Locate the cell with the specified text and output its [x, y] center coordinate. 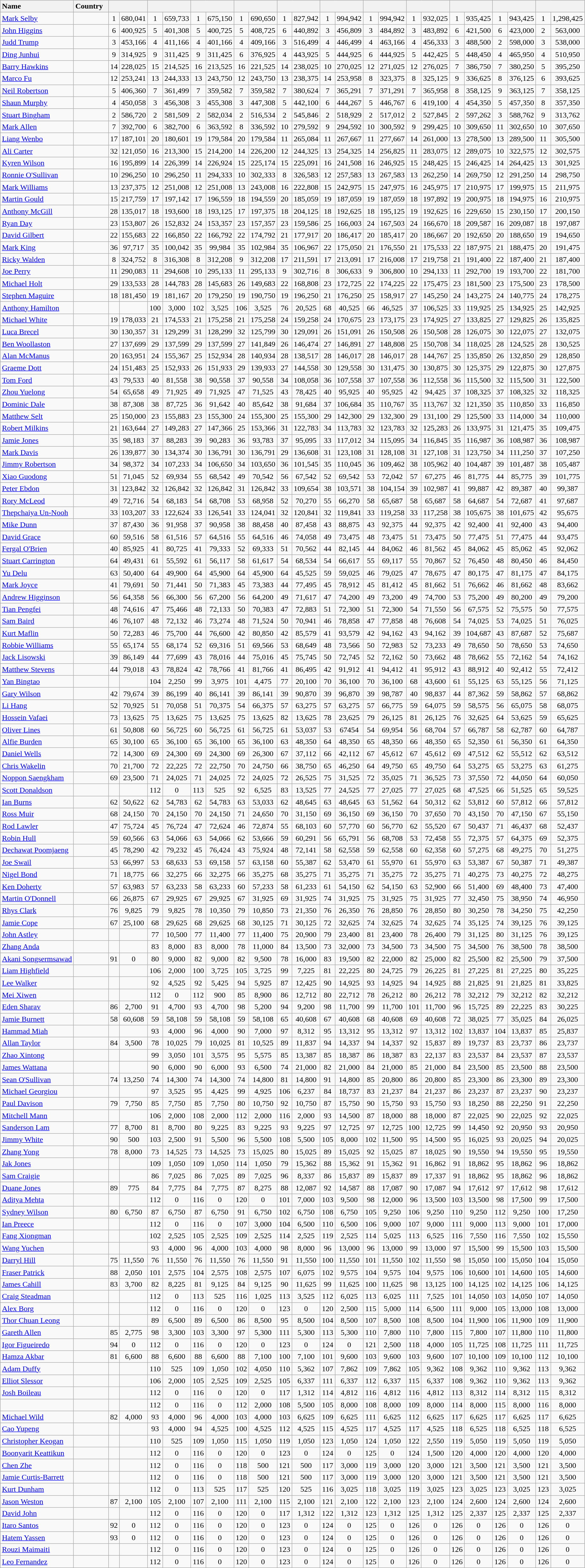
130,875 [435, 368]
71,045 [134, 476]
67454 [349, 730]
129,825 [521, 320]
16,000 [306, 959]
67,200 [220, 597]
76,424 [220, 850]
104,687 [478, 633]
52,900 [435, 886]
483,892 [435, 30]
267,667 [349, 139]
18,737 [349, 1091]
3,575 [220, 1055]
26,300 [263, 754]
135,850 [478, 356]
76,608 [435, 621]
175,475 [435, 284]
71,525 [263, 392]
217,759 [134, 199]
74,162 [568, 657]
108,058 [306, 380]
37,500 [568, 959]
24,750 [263, 766]
289,500 [521, 139]
Allan Taylor [37, 1043]
363,592 [220, 127]
5,200 [263, 1007]
454,350 [478, 103]
Zhao Xintong [37, 1055]
188,650 [521, 235]
72,042 [392, 476]
46,950 [568, 898]
110,850 [521, 404]
122,500 [568, 380]
Rhys Clark [37, 910]
26,400 [435, 935]
134,925 [521, 308]
100,042 [177, 247]
582,034 [220, 115]
Robert Milkins [37, 428]
488,500 [478, 42]
51,400 [478, 886]
17,250 [568, 1212]
209,087 [521, 223]
456,809 [349, 30]
133,975 [478, 428]
149,283 [177, 428]
Ali Carter [37, 151]
291,250 [521, 175]
72,283 [134, 633]
271,025 [392, 67]
225,091 [306, 163]
193,600 [177, 211]
465,950 [521, 54]
Ryan Day [37, 223]
265,084 [306, 139]
86,199 [177, 693]
Kurt Dunham [37, 1489]
214,200 [220, 151]
64,687 [478, 500]
204,125 [306, 211]
73,566 [349, 645]
194,650 [568, 235]
53,387 [478, 862]
10,500 [177, 935]
256,825 [392, 151]
380,250 [521, 67]
186,417 [349, 235]
82,145 [349, 549]
84,175 [568, 573]
74,616 [134, 609]
70,925 [134, 705]
Lee Walker [37, 983]
Kurt Maflin [37, 633]
178,275 [568, 296]
50,622 [134, 802]
134,374 [177, 452]
78,290 [134, 850]
262,250 [435, 175]
775 [134, 1188]
Li Hang [37, 705]
53,470 [349, 862]
Luca Brecel [37, 332]
14,450 [478, 1128]
103,207 [134, 513]
129,299 [177, 332]
65,174 [134, 645]
382,700 [177, 127]
181,500 [478, 284]
Leo Fernandez [37, 1562]
170,675 [349, 320]
68,183 [177, 500]
Dominic Dale [37, 404]
79,025 [392, 573]
78,912 [349, 585]
49,275 [521, 850]
Fraser Patrick [37, 1272]
138,517 [306, 356]
109,475 [568, 428]
226,399 [177, 163]
75,016 [263, 657]
246,425 [478, 163]
92,412 [521, 669]
125,799 [263, 332]
60,566 [134, 838]
131,475 [392, 368]
4,425 [220, 1091]
139,877 [134, 452]
53,666 [263, 838]
175,500 [521, 284]
37,550 [478, 778]
81,562 [435, 549]
81,412 [392, 585]
90,283 [220, 440]
35,125 [478, 923]
246,925 [392, 163]
Darryl Hill [37, 1260]
73,274 [220, 621]
106,525 [435, 308]
135,825 [568, 320]
71,441 [177, 585]
26,875 [134, 898]
96,870 [349, 693]
13,525 [306, 790]
37,650 [435, 814]
25,000 [435, 959]
326,583 [306, 175]
178,033 [134, 320]
5,925 [263, 983]
55,592 [177, 561]
74,650 [568, 645]
Alex Borg [37, 1309]
Nigel Bond [37, 874]
Barry Hawkins [37, 67]
15,550 [568, 1236]
Elliot Slessor [37, 1381]
56,350 [521, 742]
99,387 [568, 488]
219,758 [435, 259]
Ross Muir [37, 814]
66,300 [177, 597]
442,425 [435, 54]
238,375 [306, 79]
David John [37, 1514]
5,362 [306, 1369]
Chris Wakelin [37, 766]
62,787 [521, 730]
253,958 [349, 79]
73,383 [263, 585]
Graeme Dott [37, 368]
Sam Baird [37, 621]
24,725 [392, 971]
185,417 [392, 235]
174,792 [263, 235]
323,375 [392, 79]
66,375 [263, 705]
74,700 [435, 597]
Neil Robertson [37, 91]
112,558 [435, 380]
60,050 [568, 778]
70,542 [263, 476]
392,700 [134, 127]
153,357 [220, 223]
Peter Ebdon [37, 488]
80,725 [177, 549]
72,412 [568, 669]
147,366 [220, 428]
116,845 [435, 440]
146,891 [349, 344]
122,783 [306, 428]
Joe Perry [37, 271]
130,525 [568, 344]
34,250 [521, 910]
152,832 [177, 223]
26,350 [349, 910]
46,525 [392, 308]
943,425 [521, 18]
174,533 [177, 320]
226,924 [220, 163]
Hatem Yassen [37, 1538]
Josh Boileau [37, 1393]
105,487 [568, 464]
116,987 [478, 440]
6,237 [306, 1091]
50,312 [435, 802]
3,700 [134, 1284]
299,425 [435, 127]
213,091 [349, 259]
65,791 [349, 838]
336,625 [478, 79]
163,644 [134, 428]
93,579 [349, 633]
88,283 [177, 440]
99,984 [220, 247]
8,275 [263, 1188]
132,850 [521, 356]
243,008 [263, 187]
257,583 [349, 175]
150,000 [134, 416]
67,275 [435, 476]
57,770 [349, 826]
Craig Steadman [37, 1296]
91,642 [220, 404]
103,650 [263, 464]
71,550 [435, 609]
70,941 [306, 621]
69,542 [349, 476]
290,083 [134, 271]
151,091 [349, 332]
Michael Holt [37, 284]
75,200 [478, 597]
159,258 [306, 320]
187,101 [134, 139]
20,900 [306, 935]
307,650 [568, 127]
31,525 [349, 778]
197,375 [263, 211]
122,075 [521, 332]
79,018 [134, 669]
95,675 [568, 513]
107,233 [177, 464]
87,458 [306, 525]
827,942 [306, 18]
51,275 [568, 850]
131,100 [435, 416]
10,600 [478, 1272]
7,525 [435, 1296]
457,350 [521, 103]
117,258 [435, 513]
97,687 [568, 500]
527,845 [435, 115]
88,875 [349, 525]
194,975 [521, 199]
78,675 [435, 573]
357,350 [568, 103]
78,016 [220, 657]
98,183 [134, 440]
18,775 [134, 874]
69,566 [263, 645]
79,691 [134, 585]
32,000 [349, 947]
20,100 [306, 681]
68,174 [177, 645]
563,000 [568, 30]
110,045 [349, 464]
200,975 [478, 199]
58,575 [478, 705]
144,767 [435, 356]
66,787 [478, 730]
77,575 [568, 609]
195,125 [392, 211]
56,117 [220, 561]
91,912 [349, 669]
72,132 [177, 621]
175,050 [349, 247]
140,934 [263, 356]
Sanderson Lam [37, 1128]
Judd Trump [37, 42]
75,700 [177, 633]
322,575 [521, 151]
86,149 [134, 657]
31,150 [306, 814]
30,225 [568, 1007]
17,337 [435, 1176]
181,700 [568, 271]
Thor Chuan Leong [37, 1321]
73,233 [435, 645]
12,425 [306, 983]
32,450 [478, 898]
22,750 [220, 766]
106,684 [349, 404]
Matthew Stevens [37, 669]
Fergal O'Brien [37, 549]
363,125 [521, 91]
146,474 [306, 344]
144,558 [306, 368]
140,775 [521, 296]
64,358 [134, 597]
98,787 [392, 693]
49,387 [568, 862]
Rory McLeod [37, 500]
16,025 [478, 1140]
157,357 [263, 223]
581,509 [177, 115]
Gareth Allen [37, 1333]
85,925 [134, 549]
Jimmy White [37, 1140]
123,750 [478, 452]
71,617 [306, 597]
300,592 [392, 127]
4,925 [263, 1091]
155,683 [134, 235]
518,929 [349, 115]
194,559 [263, 199]
91,958 [177, 525]
145,683 [220, 284]
237,375 [134, 187]
Jak Jones [37, 1164]
133,825 [478, 320]
Matthew Selt [37, 416]
55,387 [306, 862]
72,687 [521, 500]
Stephen Maguire [37, 296]
411,166 [177, 42]
Kyren Wilson [37, 163]
Oliver Lines [37, 730]
197,892 [435, 199]
57,275 [478, 850]
90,958 [220, 525]
80,850 [263, 633]
78,662 [478, 657]
173,175 [392, 320]
192,650 [478, 235]
Tom Ford [37, 380]
James Wattana [37, 1067]
294,608 [177, 271]
66,617 [349, 561]
Sydney Wilson [37, 1212]
393,625 [568, 79]
30,250 [478, 910]
132,300 [392, 416]
186,667 [435, 235]
18,250 [478, 1103]
10,850 [263, 910]
48,275 [568, 874]
264,425 [521, 163]
72,745 [349, 657]
11,500 [392, 1140]
191,475 [568, 247]
50,387 [521, 862]
Daniel Wells [37, 754]
248,425 [435, 163]
5,575 [263, 1055]
101,675 [521, 513]
97,717 [134, 247]
Ian Burns [37, 802]
52,437 [568, 826]
365,958 [435, 91]
7,225 [306, 971]
129,091 [306, 332]
279,592 [306, 127]
2,050 [134, 1272]
65,075 [521, 705]
254,325 [349, 151]
68,103 [306, 826]
35,225 [568, 971]
70,383 [263, 609]
2,250 [177, 681]
4,475 [263, 681]
680,041 [134, 18]
213,300 [177, 151]
Mark Davis [37, 452]
Name [37, 6]
106,650 [220, 464]
87,362 [478, 693]
84,450 [568, 561]
455,308 [220, 103]
64,075 [435, 705]
83,662 [568, 585]
94,425 [435, 392]
107,250 [568, 452]
109,462 [392, 464]
302,716 [306, 271]
104,154 [392, 488]
13,250 [134, 1079]
211,975 [568, 187]
Anthony Hamilton [37, 308]
115,095 [392, 440]
176,550 [392, 247]
193,125 [220, 211]
Jamie Jones [37, 440]
25,837 [568, 1031]
Rouzi Maimaiti [37, 1550]
244,325 [306, 151]
376,925 [263, 54]
209,587 [478, 223]
277,667 [392, 139]
Adam Duffy [37, 1369]
68,649 [306, 645]
101,775 [568, 476]
Jamie Cope [37, 923]
Andrew Higginson [37, 597]
Liam Highfield [37, 971]
110,767 [392, 404]
Liang Wenbo [37, 139]
80,175 [478, 573]
76,600 [220, 633]
152,933 [177, 368]
75,724 [134, 826]
197,142 [177, 199]
336,592 [263, 127]
8,900 [263, 995]
23,625 [349, 717]
538,000 [568, 42]
102,984 [263, 247]
79,333 [220, 549]
12,000 [392, 1200]
153,366 [263, 428]
38,025 [478, 1019]
79,674 [134, 693]
121,050 [134, 151]
Fang Xiongman [37, 1236]
48,400 [521, 886]
81,558 [177, 380]
80,450 [521, 561]
Boonyarit Keattikun [37, 1453]
105,962 [435, 464]
181,450 [134, 296]
484,892 [392, 30]
13,125 [435, 1284]
1,500 [435, 1453]
151,483 [134, 368]
75,924 [263, 850]
69,934 [177, 476]
22,137 [435, 1055]
Gary Wilson [37, 693]
Robbie Williams [37, 645]
Mark Allen [37, 127]
26,025 [568, 1019]
309,650 [478, 127]
151,933 [220, 368]
166,850 [177, 235]
172,725 [349, 284]
400,725 [220, 30]
152,934 [220, 356]
71,125 [568, 681]
229,650 [478, 211]
Michael Wild [37, 1417]
180,601 [177, 139]
Ricky Walden [37, 259]
63,983 [134, 886]
62,358 [435, 850]
24,525 [349, 790]
143,275 [478, 296]
225,174 [263, 163]
72,874 [263, 826]
188,475 [521, 247]
Marco Fu [37, 79]
128,299 [220, 332]
Rod Lawler [37, 826]
77,858 [392, 621]
Ken Doherty [37, 886]
72,458 [435, 838]
18,025 [435, 1152]
197,087 [568, 223]
3,975 [220, 681]
181,167 [177, 296]
94,400 [568, 525]
129,558 [349, 368]
53,812 [478, 802]
221,525 [263, 67]
Alfie Burden [37, 742]
545,846 [306, 115]
187,975 [478, 247]
21,350 [306, 910]
516,499 [306, 42]
77,495 [306, 585]
51,525 [521, 790]
69,333 [263, 549]
144,783 [177, 284]
113,767 [435, 404]
106,967 [306, 247]
52,350 [478, 742]
53,037 [306, 730]
13,387 [306, 1055]
75,745 [306, 657]
22,712 [349, 995]
105,675 [478, 513]
Joe Swail [37, 862]
124,525 [521, 344]
193,700 [521, 271]
69,954 [392, 730]
10,525 [263, 1043]
Jamie Curtis-Barrett [37, 1477]
49,431 [134, 561]
Akani Songsermsawad [37, 959]
56,770 [392, 826]
302,333 [263, 175]
26,225 [435, 971]
Jimmy Robertson [37, 464]
324,752 [134, 259]
175,533 [435, 247]
675,150 [220, 18]
61,275 [568, 766]
2,775 [134, 1333]
124,041 [263, 513]
101,487 [521, 464]
Ronnie O'Sullivan [37, 175]
168,808 [306, 284]
456,308 [177, 103]
James Cahill [37, 1284]
Itaro Santos [37, 1526]
292,700 [478, 271]
53,625 [521, 717]
125,500 [478, 416]
122,624 [177, 513]
Jason Weston [37, 1501]
302,575 [568, 151]
Stuart Carrington [37, 561]
270,025 [349, 67]
93,783 [263, 440]
447,308 [263, 103]
241,508 [349, 163]
376,125 [521, 79]
52,375 [568, 838]
659,733 [177, 18]
122,875 [521, 368]
298,750 [568, 175]
Ian Preece [37, 1224]
47,525 [478, 790]
932,025 [435, 18]
76,662 [478, 585]
50,437 [478, 826]
123,108 [349, 452]
12,087 [306, 1188]
125,375 [478, 368]
72,141 [306, 850]
John Higgins [37, 30]
72,883 [306, 609]
43,600 [435, 681]
Igor Figueiredo [37, 1345]
66,270 [349, 500]
195,899 [134, 163]
43,150 [478, 814]
Hossein Vafaei [37, 717]
316,308 [177, 259]
450,058 [134, 103]
423,000 [521, 30]
70,867 [435, 561]
408,725 [263, 30]
75,687 [568, 633]
517,012 [392, 115]
42,250 [568, 910]
196,559 [220, 199]
55,512 [521, 754]
61,516 [177, 537]
155,367 [177, 356]
453,166 [134, 42]
66,775 [392, 705]
47,400 [568, 886]
72,624 [220, 826]
Martin O'Donnell [37, 898]
440,892 [306, 30]
2,700 [134, 1007]
30,100 [134, 742]
126,075 [478, 332]
153,807 [134, 223]
Cao Yupeng [37, 1429]
463,166 [392, 42]
50,808 [134, 730]
Wang Yuchen [37, 1248]
46,437 [521, 826]
19,500 [349, 959]
110,000 [568, 416]
Dechawat Poomjaeng [37, 850]
253,241 [134, 79]
141,849 [263, 344]
Hamza Akbar [37, 1357]
126,541 [220, 513]
102,987 [435, 488]
47,512 [478, 754]
200,150 [568, 211]
Sam Craigie [37, 1176]
73,662 [435, 657]
125,283 [435, 428]
159,586 [306, 223]
269,750 [478, 175]
Jamie Burnett [37, 1019]
127,875 [568, 368]
25,100 [134, 923]
38,750 [306, 766]
8,337 [306, 1176]
166,003 [349, 223]
68,958 [263, 500]
Sean O'Sullivan [37, 1079]
302,650 [521, 127]
69,117 [392, 561]
149,683 [263, 284]
118,325 [568, 392]
64,787 [568, 730]
301,925 [568, 163]
294,592 [349, 127]
94,412 [392, 669]
142,925 [568, 308]
95,095 [306, 440]
123,783 [392, 428]
Scott Donaldson [37, 790]
118,025 [478, 344]
71,524 [263, 621]
72,983 [392, 645]
103,571 [349, 488]
88,912 [478, 669]
40,525 [349, 308]
117,012 [349, 440]
Mark Joyce [37, 585]
42,112 [349, 754]
76,450 [478, 561]
22,000 [392, 959]
85,642 [263, 404]
401,308 [177, 30]
8,225 [177, 1284]
313,762 [568, 115]
38,950 [521, 898]
76,107 [134, 621]
Michael White [37, 320]
211,591 [306, 259]
448,450 [478, 54]
395,250 [568, 67]
Noppon Saengkham [37, 778]
289,075 [478, 151]
443,925 [306, 54]
276,025 [435, 67]
53,033 [263, 802]
166,670 [435, 223]
199,975 [521, 187]
Mitchell Mann [37, 1115]
Jack Lisowski [37, 657]
150,708 [435, 344]
65,625 [568, 717]
9,200 [306, 1007]
David Grace [37, 537]
3,050 [177, 1055]
58,862 [521, 693]
68,862 [568, 693]
86,495 [306, 669]
60,291 [306, 838]
47,150 [521, 814]
91,684 [306, 404]
123,842 [134, 488]
68,075 [568, 705]
76,025 [568, 621]
114,000 [521, 416]
361,499 [177, 91]
81,775 [478, 476]
Michael Georgiou [37, 1091]
87,308 [134, 404]
133,533 [134, 284]
179,250 [220, 296]
196,250 [306, 296]
119,925 [478, 308]
111,250 [521, 452]
148,808 [392, 344]
92,062 [568, 549]
21,700 [134, 766]
Anthony McGill [37, 211]
78,858 [349, 621]
74,058 [306, 537]
247,975 [392, 187]
37,112 [306, 754]
59,516 [134, 537]
87,725 [177, 404]
214,525 [177, 67]
442,100 [306, 103]
Thepchaiya Un-Nooh [37, 513]
Mei Xiwen [37, 995]
75,575 [521, 609]
305,500 [568, 139]
81,175 [521, 573]
1,298,425 [568, 18]
421,500 [478, 30]
238,025 [306, 67]
120,841 [306, 513]
Alan McManus [37, 356]
68,633 [177, 862]
70,375 [220, 705]
44,050 [521, 778]
900 [220, 995]
61,617 [263, 561]
17,000 [568, 1224]
Mark Selby [37, 18]
20,525 [306, 308]
166,792 [220, 235]
245,975 [435, 187]
174,925 [435, 320]
70,270 [306, 500]
137,699 [134, 344]
1,025 [263, 1296]
128,108 [392, 452]
46,250 [349, 766]
66,997 [134, 862]
409,166 [263, 42]
121,350 [478, 404]
119,258 [392, 513]
380,624 [306, 91]
Country [91, 6]
78,824 [177, 669]
135,017 [134, 211]
113,783 [349, 428]
267,583 [392, 175]
11,000 [263, 947]
79,533 [134, 380]
76,724 [177, 826]
98,372 [134, 464]
Mark Williams [37, 187]
163,951 [134, 356]
10,350 [220, 910]
Yu Delu [37, 573]
306,633 [349, 271]
406,360 [134, 91]
Ben Woollaston [37, 344]
Tian Pengfei [37, 609]
85,062 [521, 549]
72,133 [220, 609]
87,687 [521, 633]
Mike Dunn [37, 525]
Aditya Mehta [37, 1200]
19,737 [478, 1043]
446,767 [392, 103]
314,925 [134, 54]
104,487 [478, 464]
222,808 [306, 187]
371,291 [392, 91]
59,025 [349, 573]
127,108 [435, 452]
99,887 [478, 488]
63,158 [263, 862]
190,750 [263, 296]
81,766 [263, 669]
230,150 [521, 211]
26,525 [306, 778]
Chen Zhe [37, 1465]
109,654 [306, 488]
121,475 [521, 428]
Duane Jones [37, 1188]
Zhou Yuelong [37, 392]
73,200 [392, 597]
101,545 [306, 464]
David Gilbert [37, 235]
93,475 [568, 537]
401,166 [220, 42]
516,534 [263, 115]
261,000 [435, 139]
510,950 [568, 54]
598,000 [521, 42]
142,300 [349, 416]
49,900 [177, 573]
72,375 [478, 838]
98,837 [435, 693]
85,579 [306, 633]
4,050 [263, 1369]
75,466 [177, 609]
90,870 [306, 693]
191,400 [478, 259]
79,200 [568, 597]
213,525 [220, 67]
119,841 [349, 513]
128,850 [568, 356]
456,333 [435, 42]
78,766 [220, 669]
Xiao Guodong [37, 476]
Yan Bingtao [37, 681]
50,400 [134, 573]
139,933 [263, 368]
Shaun Murphy [37, 103]
5,000 [392, 1309]
444,267 [349, 103]
36,525 [435, 778]
63,512 [568, 754]
33,825 [568, 983]
Hammad Miah [37, 1031]
419,100 [435, 103]
64,350 [568, 742]
Martin Gould [37, 199]
155,883 [177, 416]
Paul Davison [37, 1103]
67,542 [306, 476]
132,075 [568, 332]
24,650 [263, 814]
70,562 [306, 549]
690,650 [263, 18]
586,720 [134, 115]
57,233 [263, 886]
95,912 [435, 669]
70,058 [177, 705]
136,608 [306, 452]
55,520 [435, 826]
5,025 [392, 1236]
79,232 [177, 850]
2,550 [435, 1441]
Mark King [37, 247]
242,975 [349, 187]
69,316 [220, 645]
167,503 [392, 223]
588,762 [521, 115]
283,075 [435, 151]
597,262 [478, 115]
Zhang Yong [37, 1152]
176,250 [349, 296]
11,837 [306, 1043]
15,725 [478, 1007]
65,658 [134, 392]
59,525 [568, 790]
278,500 [478, 139]
78,425 [306, 392]
130,357 [134, 332]
68,542 [220, 476]
12,712 [306, 995]
325,125 [435, 79]
228,025 [134, 67]
244,333 [177, 79]
61,233 [306, 886]
145,250 [435, 296]
306,800 [392, 271]
64,375 [521, 838]
935,425 [478, 18]
64,200 [263, 597]
74,200 [349, 597]
386,750 [478, 67]
55,150 [568, 814]
87,430 [134, 525]
68,704 [435, 730]
365,291 [349, 91]
45,525 [306, 573]
69,158 [220, 862]
446,499 [349, 42]
Stuart Bingham [37, 115]
68,534 [306, 561]
89,387 [521, 488]
158,917 [392, 296]
80,200 [521, 597]
72,716 [134, 500]
5,425 [220, 983]
Zhang Anda [37, 947]
77,699 [177, 657]
Eden Sharav [37, 1007]
67,575 [478, 609]
51,562 [392, 802]
Ding Junhui [37, 54]
60,608 [134, 1019]
294,333 [220, 175]
226,200 [263, 151]
178,500 [568, 284]
294,133 [435, 271]
88,458 [263, 525]
Christopher Keogan [37, 1441]
174,225 [392, 284]
185,059 [306, 199]
John Astley [37, 935]
116,850 [568, 404]
6,075 [306, 1272]
177,917 [306, 235]
Robin Hull [37, 838]
85,775 [521, 476]
216,008 [392, 259]
16,862 [435, 1164]
14,587 [349, 1188]
71,383 [220, 585]
400,925 [134, 30]
